Return [x, y] of the center of cell containing provided text 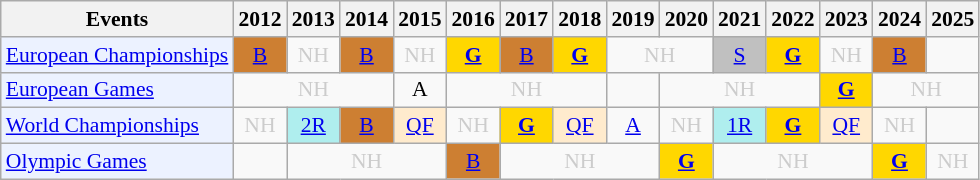
2013 [314, 19]
2017 [526, 19]
2020 [686, 19]
2025 [952, 19]
2014 [366, 19]
2R [314, 126]
2023 [846, 19]
Olympic Games [118, 162]
2015 [420, 19]
2018 [580, 19]
2021 [740, 19]
Events [118, 19]
2016 [474, 19]
World Championships [118, 126]
2012 [260, 19]
2022 [792, 19]
1R [740, 126]
2019 [632, 19]
European Championships [118, 55]
European Games [118, 90]
2024 [900, 19]
S [740, 55]
